Find where the given text appears and provide that cell's center as [X, Y] coordinate. 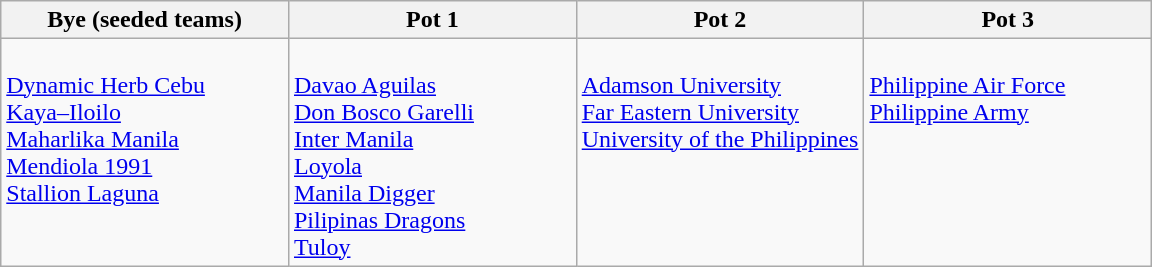
Pot 1 [432, 20]
Adamson University Far Eastern University University of the Philippines [720, 152]
Pot 3 [1008, 20]
Pot 2 [720, 20]
Davao Aguilas Don Bosco Garelli Inter Manila Loyola Manila Digger Pilipinas Dragons Tuloy [432, 152]
Dynamic Herb Cebu Kaya–Iloilo Maharlika Manila Mendiola 1991 Stallion Laguna [145, 152]
Philippine Air Force Philippine Army [1008, 152]
Bye (seeded teams) [145, 20]
